Identify which cell holds the provided text, then report its (x, y) central coordinate. 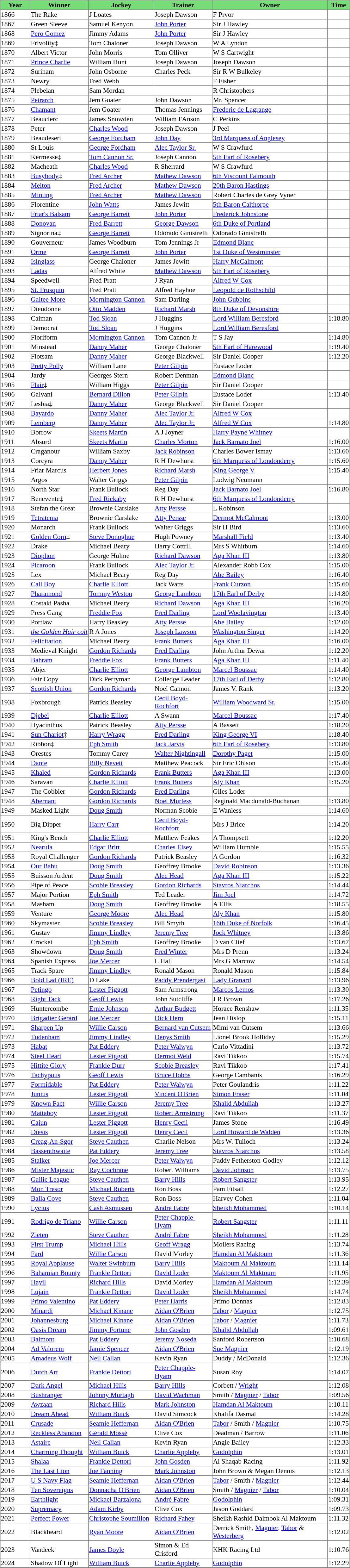
8th Duke of Devonshire (270, 309)
Ten Sovereigns (59, 1490)
Minting (59, 195)
1878 (15, 128)
1:14.07 (339, 1372)
Michael Roberts (121, 1189)
Ryan Moore (121, 1532)
1904 (15, 375)
Owner (270, 5)
Herbert Jones (121, 470)
Arthur Budgett (183, 1009)
John Gubbins (270, 299)
A Ellis (270, 904)
Donovan (59, 223)
1929 (15, 613)
Jockey (121, 5)
James Stone (270, 1122)
W S Cartwight (270, 53)
1967 (15, 990)
Corbett / Wright (270, 1385)
1976 (15, 1075)
1947 (15, 791)
1884 (15, 185)
Nearula (59, 847)
Jack Jarvis (183, 744)
1:12.80 (339, 679)
1958 (15, 904)
Chamant (59, 109)
James Woodburn (121, 242)
Colledge Leader (183, 679)
F Fisher (270, 81)
Reckless Abandon (59, 1433)
Dante (59, 763)
1902 (15, 356)
1:13.67 (339, 942)
1997 (15, 1282)
2010 (15, 1414)
T S Jay (270, 337)
2020 (15, 1509)
Known Fact (59, 1103)
1899 (15, 328)
Pharamond (59, 594)
1974 (15, 1056)
Friar's Balsam (59, 214)
Mrs J Brice (270, 824)
1:14.72 (339, 895)
Big Dipper (59, 824)
King's Bench (59, 838)
Shadow Of Light (59, 1563)
1:12.36 (339, 1358)
Richard Fahey (183, 1518)
Track Spare (59, 971)
Tommy Carey (121, 753)
Dark Angel (59, 1385)
1917 (15, 499)
John Day (183, 138)
John Arthur Dewar (270, 651)
Craganour (59, 451)
1998 (15, 1292)
Bahamian Bounty (59, 1273)
Creag-An-Sgor (59, 1141)
1987 (15, 1179)
1868 (15, 34)
1986 (15, 1170)
Vandeek (59, 1549)
1960 (15, 923)
1910 (15, 432)
1991 (15, 1221)
1:13.96 (339, 980)
1870 (15, 53)
Sir Eric Ohlson (270, 763)
Brigadier Gerard (59, 1018)
1977 (15, 1084)
R Sherrard (183, 166)
the Golden Hair colt (59, 632)
1:11.36 (339, 1254)
Alexander Robb Cox (270, 565)
William Saxby (121, 451)
1882 (15, 166)
Lord Woolavington (270, 613)
Harry Carr (121, 824)
1:13.66 (339, 1028)
Abernant (59, 801)
2003 (15, 1339)
Rodrigo de Triano (59, 1221)
Surinam (59, 72)
Galtee More (59, 299)
Johannesburg (59, 1320)
Spanish Express (59, 961)
Geoff Wragg (183, 1244)
Balla Cove (59, 1198)
Harry Wragg (121, 734)
Press Gang (59, 613)
1:16.45 (339, 923)
A Gordon (270, 857)
1:16.49 (339, 1122)
1969 (15, 1009)
Gustav (59, 933)
First Trump (59, 1244)
1930 (15, 622)
1:16.40 (339, 575)
1911 (15, 442)
1908 (15, 413)
1:18.80 (339, 318)
Orme (59, 252)
1:17.40 (339, 715)
Caiman (59, 318)
A Bassett (270, 725)
1985 (15, 1160)
1867 (15, 24)
1:15.22 (339, 876)
1912 (15, 451)
1:13.20 (339, 689)
Astaire (59, 1442)
1:16.32 (339, 857)
Tom Olliver (183, 53)
R Christophers (270, 91)
1:13.30 (339, 990)
D Lake (121, 980)
1949 (15, 810)
1:11.37 (339, 1113)
Fred Rickaby (121, 499)
Bruce Hobbs (183, 1075)
Earthlight (59, 1499)
Robert Williams (183, 1170)
2017 (15, 1480)
Oasis Dream (59, 1330)
1895 (15, 290)
Fred Barrett (121, 223)
William Woodward Sr. (270, 702)
Prince Charlie (59, 62)
Pretty Polly (59, 366)
John Dawson (183, 100)
A Thompsett (270, 838)
J Peel (270, 128)
Mimi van Cutsem (270, 1028)
Supremacy (59, 1509)
1:15.20 (339, 782)
Jim Joel (270, 895)
Borrow (59, 432)
Leopold de Rothschild (270, 290)
1:12.39 (339, 1282)
Djebel (59, 715)
Lujain (59, 1292)
Fred Webb (121, 81)
Pam Fitsall (270, 1189)
Tom Cannon Jr. (183, 337)
Golden Corn‡ (59, 537)
Bassenthwaite (59, 1151)
Fred Winter (183, 952)
Blackbeard (59, 1532)
Matthew Peacock (183, 763)
Khalifa Dasmal (270, 1414)
1:13.74 (339, 1244)
George Cambanis (270, 1075)
Tachypous (59, 1075)
1973 (15, 1046)
Beaudesert (59, 138)
1:12.27 (339, 1189)
1953 (15, 857)
1924 (15, 565)
Robert Denman (183, 375)
1:12.02 (339, 1532)
1935 (15, 670)
Jack Watts (183, 584)
Tom Cannon Sr. (121, 157)
1946 (15, 782)
Lord Howard de Walden (270, 1132)
1880 (15, 147)
Mrs W. Tulloch (270, 1141)
A Swann (183, 715)
Crocket (59, 942)
Formidable (59, 1084)
Zieten (59, 1235)
1931 (15, 632)
1972 (15, 1037)
James Doyle (121, 1549)
Habat (59, 1046)
1:09.56 (339, 1395)
1982 (15, 1132)
F Pryor (270, 15)
James V. Rank (270, 689)
1955 (15, 876)
Dutch Art (59, 1372)
Jimmy Adams (121, 34)
1927 (15, 594)
George Dawson (183, 223)
Susan Roy (270, 1372)
1941 (15, 734)
5th Earl of Harewood (270, 347)
Flotsam (59, 356)
Sir R W Bulkeley (270, 72)
1898 (15, 318)
Tom Chaloner (121, 43)
Alfred White (121, 271)
Dick Hern (183, 1018)
Abjer (59, 670)
J Ryan (183, 280)
1964 (15, 961)
Jock Whitney (270, 933)
1918 (15, 508)
1881 (15, 157)
1:16.29 (339, 1075)
Mrs D Prenn (270, 952)
1975 (15, 1065)
1970 (15, 1018)
Ad Valorem (59, 1349)
Picaroon (59, 565)
Reginald Macdonald-Buchanan (270, 801)
Frivolity‡ (59, 43)
1920 (15, 527)
Edgar Britt (121, 847)
1909 (15, 423)
Winner (59, 5)
Signorina‡ (59, 233)
Petingo (59, 990)
1:12.44 (339, 1480)
1869 (15, 43)
Foxbrough (59, 702)
Alec Taylor Sr. (183, 147)
Jamie Spencer (121, 1349)
1:10.04 (339, 1490)
1957 (15, 895)
1:19.40 (339, 347)
Mister Majestic (59, 1170)
Vincent O'Brien (183, 1094)
6th Viscount Falmouth (270, 176)
1921 (15, 537)
1:18.55 (339, 904)
Jimmy Fortune (121, 1330)
Venture (59, 914)
2000 (15, 1311)
Harry Payne Whitney (270, 432)
Lionel Brook Holliday (270, 1037)
Cash Asmussen (121, 1208)
Pipe of Peace (59, 885)
1:15.84 (339, 971)
1:16.20 (339, 603)
Johnny Murtagh (121, 1395)
Hugh Powney (183, 537)
Simon & Ed Crisford (183, 1549)
1993 (15, 1244)
Bernard van Cutsem (183, 1028)
1907 (15, 404)
1883 (15, 176)
1938 (15, 702)
1:10.76 (339, 1549)
1:18.20 (339, 725)
Charles Elsey (183, 847)
Walter Swinburn (121, 1263)
Tudenham (59, 1037)
1:11.28 (339, 1235)
Lady Granard (270, 980)
1965 (15, 971)
1:13.72 (339, 1046)
1:12.13 (339, 1471)
Plebeian (59, 91)
Cajun (59, 1122)
1:11.73 (339, 1320)
R A Jones (121, 632)
King George V (270, 470)
Frank Curzon (270, 584)
1932 (15, 641)
1903 (15, 366)
1988 (15, 1189)
2011 (15, 1423)
North Star (59, 489)
David Simcock (183, 1414)
Albert Victor (59, 53)
1:11.22 (339, 1084)
Peter Goulandris (270, 1084)
C Perkins (270, 119)
L Hall (183, 961)
Masham (59, 904)
1886 (15, 204)
Hayil (59, 1282)
Crusade (59, 1423)
Fard (59, 1254)
2006 (15, 1372)
1:11.35 (339, 1009)
Sam Armstrong (183, 990)
Samuel Kenyon (121, 24)
St. Frusquin (59, 290)
Sharpen Up (59, 1028)
1875 (15, 100)
1897 (15, 309)
Ludwig Neumann (270, 480)
Joe Fanning (121, 1471)
1996 (15, 1273)
Charles Bower Ismay (270, 451)
1923 (15, 556)
1:12.75 (339, 1311)
1:12.08 (339, 1385)
Beauclerc (59, 119)
1:10.11 (339, 1404)
Sir H Bird (270, 527)
1999 (15, 1301)
Bushranger (59, 1395)
The Cobbler (59, 791)
1926 (15, 584)
Gallic League (59, 1179)
Walter Nightingall (183, 753)
Bayardo (59, 413)
1906 (15, 394)
Norman Scobie (183, 810)
1900 (15, 337)
Dermot Weld (183, 1056)
2023 (15, 1549)
2022 (15, 1532)
Marshall Field (270, 537)
1968 (15, 999)
1934 (15, 660)
1:16.80 (339, 489)
Billy Nevett (121, 763)
1952 (15, 847)
Corcyra (59, 461)
2019 (15, 1499)
1:10.14 (339, 1208)
1:15.29 (339, 1037)
Frederic de Lagrange (270, 109)
William Higgs (121, 385)
L Robinson (270, 508)
John Watts (121, 204)
Gérald Mossé (121, 1433)
1887 (15, 214)
1984 (15, 1151)
1871 (15, 62)
1936 (15, 679)
Bernard Dillon (121, 394)
Awzaan (59, 1404)
Minstead (59, 347)
1:15.80 (339, 914)
Khaled (59, 772)
2016 (15, 1471)
Floriform (59, 337)
Georges Stern (121, 375)
Thomas Jennings (183, 109)
1885 (15, 195)
Horace Renshaw (270, 1009)
Masked Light (59, 810)
1877 (15, 119)
E Wanless (270, 810)
Argos (59, 480)
Bill Smyth (183, 923)
5th Baron Calthorpe (270, 204)
Ladas (59, 271)
1937 (15, 689)
1873 (15, 81)
1:14.28 (339, 1414)
Jason Goddard (270, 1509)
Frankie Durr (121, 1065)
Hyacinthus (59, 725)
1994 (15, 1254)
Washington Singer (270, 632)
1956 (15, 885)
1990 (15, 1208)
Simon Fraser (270, 1094)
Dieudonne (59, 309)
1944 (15, 763)
Drake (59, 546)
1891 (15, 252)
Call Boy (59, 584)
J R Brown (270, 999)
W A Lyndon (270, 43)
1925 (15, 575)
Petrarch (59, 100)
Amadeus Wolf (59, 1358)
William Humble (270, 847)
1950 (15, 824)
Melton (59, 185)
2008 (15, 1395)
Bold Lad (IRE) (59, 980)
J Loates (121, 15)
Right Tack (59, 999)
Joseph Cannon (183, 157)
2005 (15, 1358)
Junius (59, 1094)
William Hunt (121, 62)
Marcos Lemos (270, 990)
Kermesse‡ (59, 157)
Tetratema (59, 518)
1942 (15, 744)
Lesbia‡ (59, 404)
1978 (15, 1094)
2007 (15, 1385)
Sue Magnier (270, 1349)
1896 (15, 299)
Carlo Vittadini (270, 1046)
Mattaboy (59, 1113)
6th Earl of Rosebery (270, 744)
1:12.29 (339, 1563)
1:12.33 (339, 1442)
1:10.75 (339, 1423)
1879 (15, 138)
Harvey Cohen (270, 1198)
Ted Leader (183, 895)
Macheath (59, 166)
D van Clief (270, 942)
George Moore (121, 914)
Al Shaqab Racing (270, 1461)
2004 (15, 1349)
Sanford Robertson (270, 1339)
John Osborne (121, 72)
Green Sleeve (59, 24)
1876 (15, 109)
Diesis (59, 1132)
1:11.95 (339, 1273)
1:17.41 (339, 1065)
1:18.40 (339, 734)
1928 (15, 603)
Friar Marcus (59, 470)
Galvani (59, 394)
Steve Donoghue (121, 537)
1872 (15, 72)
1971 (15, 1028)
1866 (15, 15)
Democrat (59, 328)
John Sutcliffe (183, 999)
2001 (15, 1320)
Jeremy Noseda (183, 1339)
1st Duke of Westminster (270, 252)
Florentine (59, 204)
1:11.11 (339, 1221)
Showdown (59, 952)
Frederick Johnstone (270, 214)
2012 (15, 1433)
1963 (15, 952)
1980 (15, 1113)
Harry McCalmont (270, 261)
Joseph Lawson (183, 632)
Donnacha O'Brien (121, 1490)
Ribbon‡ (59, 744)
Diophon (59, 556)
Sun Chariot‡ (59, 734)
1:14.40 (339, 670)
Stalker (59, 1160)
Mollers Racing (270, 1244)
1979 (15, 1103)
Charles Morton (183, 442)
1914 (15, 470)
Royal Applause (59, 1263)
Lemberg (59, 423)
Mickael Barzalona (121, 1499)
2015 (15, 1461)
Primo Donnas (270, 1301)
2013 (15, 1442)
Mr. Spencer (270, 100)
Noel Cannon (183, 689)
3rd Marquess of Anglesey (270, 138)
Noel Murless (183, 801)
Christophe Soumillon (121, 1518)
1922 (15, 546)
1:12.00 (339, 622)
James Snowden (121, 119)
Hittite Glory (59, 1065)
1901 (15, 347)
Jardy (59, 375)
Jean Hislop (270, 1018)
Newry (59, 81)
1:11.14 (339, 1263)
A J Joyner (183, 432)
1:13.75 (339, 1170)
1:13.95 (339, 1179)
1:11.40 (339, 660)
George Hulme (121, 556)
Peter (59, 128)
The Last Lion (59, 1471)
1890 (15, 242)
1989 (15, 1198)
Minardi (59, 1311)
Peter Harris (183, 1301)
Balmont (59, 1339)
Steel Heart (59, 1056)
The Rake (59, 15)
1:09.73 (339, 1509)
KHK Racing Ltd (270, 1549)
Ernie Johnson (121, 1009)
David Johnson (270, 1170)
1874 (15, 91)
Benevente‡ (59, 499)
2002 (15, 1330)
2021 (15, 1518)
Monarch (59, 527)
1966 (15, 980)
Sam Mordan (121, 91)
1919 (15, 518)
Flair‡ (59, 385)
1892 (15, 261)
Stefan the Great (59, 508)
Paddy Prendergast (183, 980)
1:09.31 (339, 1499)
Robert Charles de Grey Vyner (270, 195)
Portlaw (59, 622)
Denys Smith (183, 1037)
Charles Peck (183, 72)
1:11.32 (339, 1518)
2009 (15, 1404)
1940 (15, 725)
1961 (15, 933)
Gouverneur (59, 242)
Jack Robinson (183, 451)
1894 (15, 280)
Bahram (59, 660)
Sam Darling (183, 299)
1933 (15, 651)
1992 (15, 1235)
1:13.58 (339, 1151)
Mrs G Marcow (270, 961)
2018 (15, 1490)
1951 (15, 838)
Charlie Nelson (183, 1141)
Mon Tresor (59, 1189)
Felicitation (59, 641)
William I'Anson (183, 119)
King George VI (270, 734)
U S Navy Flag (59, 1480)
Tommy Weston (121, 594)
Medieval Knight (59, 651)
1959 (15, 914)
Year (15, 5)
Charming Thought (59, 1452)
1962 (15, 942)
Angie Bailey (270, 1442)
Buisson Ardent (59, 876)
Dermot McCalmont (270, 518)
1915 (15, 480)
Time (339, 5)
2024 (15, 1563)
Adam Kirby (121, 1509)
Scottish Union (59, 689)
1:14.74 (339, 1292)
1:17.26 (339, 999)
Matthew Feakes (183, 838)
1954 (15, 866)
Dorothy Paget (270, 753)
Absurd (59, 442)
1943 (15, 753)
Major Portion (59, 895)
1948 (15, 801)
Derrick Smith, Magnier, Tabor & Westerberg (270, 1532)
1905 (15, 385)
1889 (15, 233)
David Robinson (270, 866)
Otto Madden (121, 309)
1916 (15, 489)
Our Babu (59, 866)
1995 (15, 1263)
Trainer (183, 5)
1:12.83 (339, 1301)
Dick Perryman (121, 679)
John Brown & Megan Dennis (270, 1471)
Primo Valentino (59, 1301)
2014 (15, 1452)
1913 (15, 461)
1:10.68 (339, 1339)
1888 (15, 223)
Pero Gomez (59, 34)
William Lane (121, 366)
Speedwell (59, 280)
Fair Copy (59, 679)
Duddy / McDonald (270, 1358)
Lex (59, 575)
1:15.11 (339, 1018)
Harry Cottrill (183, 546)
Harry Beasley (121, 622)
6th Duke of Portland (270, 223)
1:12.19 (339, 1349)
1983 (15, 1141)
1:15.74 (339, 1056)
Lycius (59, 1208)
1:09.61 (339, 1330)
Isinglass (59, 261)
1:11.06 (339, 1433)
1:14.54 (339, 961)
Robert Armstrong (183, 1113)
Skymaster (59, 923)
1945 (15, 772)
1:14.44 (339, 885)
Tom Jennings Jr (183, 242)
1939 (15, 715)
Perfect Power (59, 1518)
Saravan (59, 782)
16th Duke of Norfolk (270, 923)
Sheikh Rashid Dalmook Al Maktoum (270, 1518)
Huntercombe (59, 1009)
20th Baron Hastings (270, 185)
Shalaa (59, 1461)
Busybody‡ (59, 176)
1:12.12 (339, 1160)
Deadman / Barrow (270, 1433)
1:13.01 (339, 1452)
1:15.55 (339, 847)
1:13.86 (339, 933)
Orestes (59, 753)
Giles Loder (270, 791)
1:11.92 (339, 1461)
Royal Challenger (59, 857)
1981 (15, 1122)
Paddy Fetherston-Godley (270, 1160)
Alfred Hayhoe (183, 290)
1:13.27 (339, 1103)
St Louis (59, 147)
Mrs S Whitburn (270, 546)
Costaki Pasha (59, 603)
David Wachman (183, 1395)
Ray Cochrane (121, 1170)
Dream Ahead (59, 1414)
1893 (15, 271)
John Morris (121, 53)
